Search for the cell housing the specified text and yield its (X, Y) center coordinate. 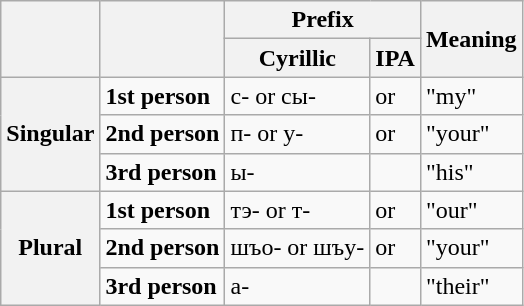
тэ- or т- (298, 210)
Cyrillic (298, 58)
Prefix (322, 20)
a- (298, 286)
шъо- or шъу- (298, 248)
"their" (471, 286)
Plural (50, 248)
"his" (471, 172)
ы- (298, 172)
Meaning (471, 39)
Singular (50, 134)
"our" (471, 210)
IPA (396, 58)
"my" (471, 96)
с- or сы- (298, 96)
п- or у- (298, 134)
